Output the [X, Y] coordinate of the center of the cell containing the given text.  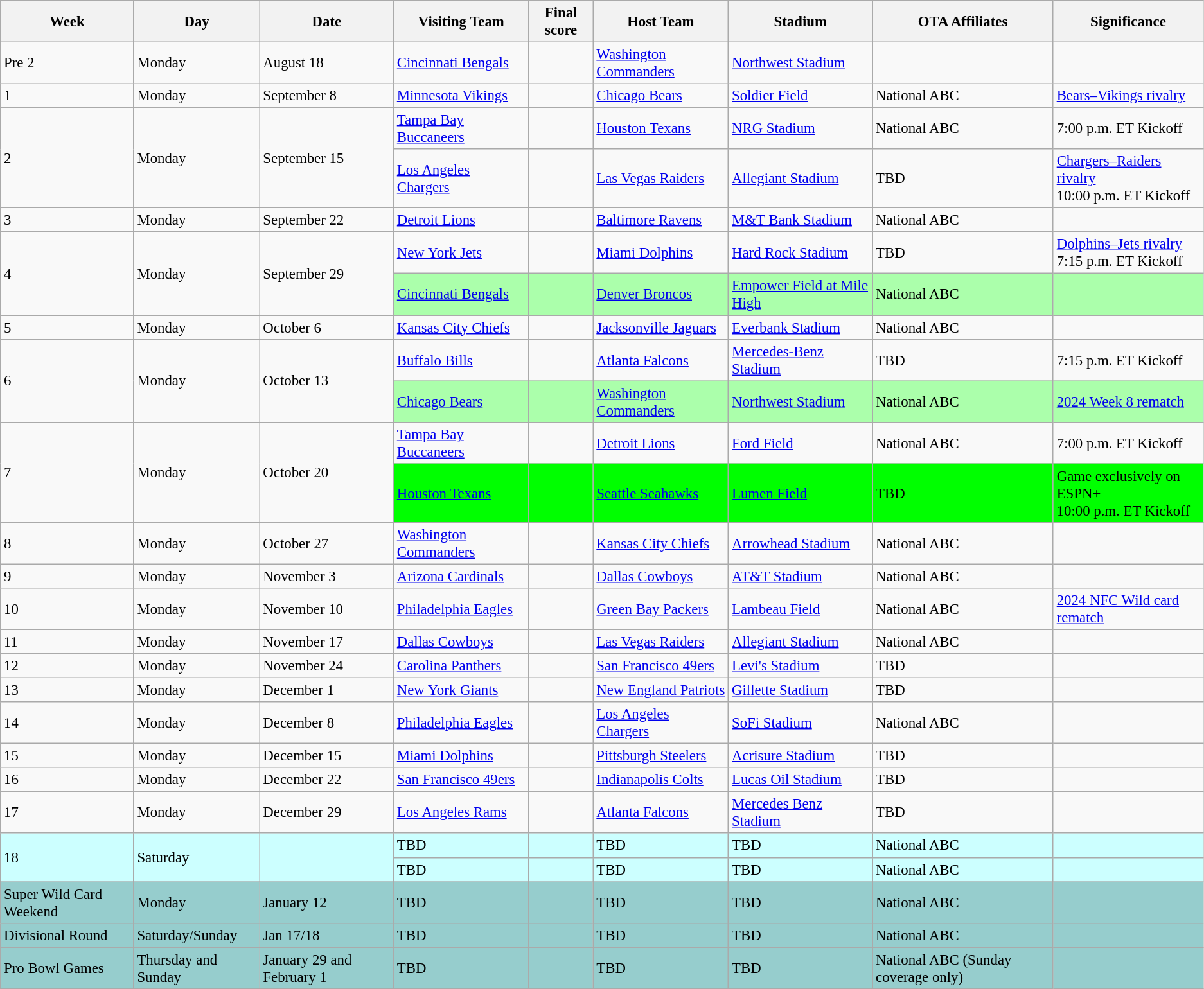
Pittsburgh Steelers [660, 756]
December 15 [326, 756]
Carolina Panthers [461, 666]
M&T Bank Stadium [801, 220]
7:15 p.m. ET Kickoff [1128, 360]
Jan 17/18 [326, 935]
Seattle Seahawks [660, 493]
Bears–Vikings rivalry [1128, 96]
Mercedes Benz Stadium [801, 813]
August 18 [326, 63]
7 [67, 472]
Saturday/Sunday [197, 935]
Denver Broncos [660, 294]
Pre 2 [67, 63]
Chargers–Raiders rivalry10:00 p.m. ET Kickoff [1128, 179]
December 29 [326, 813]
November 3 [326, 576]
Saturday [197, 858]
2 [67, 158]
Levi's Stadium [801, 666]
Significance [1128, 22]
Arrowhead Stadium [801, 543]
National ABC (Sunday coverage only) [963, 968]
Thursday and Sunday [197, 968]
Week [67, 22]
13 [67, 690]
Mercedes-Benz Stadium [801, 360]
September 8 [326, 96]
Date [326, 22]
Super Wild Card Weekend [67, 903]
Buffalo Bills [461, 360]
11 [67, 642]
January 12 [326, 903]
OTA Affiliates [963, 22]
2024 Week 8 rematch [1128, 402]
October 13 [326, 380]
Visiting Team [461, 22]
October 20 [326, 472]
1 [67, 96]
December 8 [326, 723]
AT&T Stadium [801, 576]
Baltimore Ravens [660, 220]
December 1 [326, 690]
Everbank Stadium [801, 328]
Dolphins–Jets rivalry7:15 p.m. ET Kickoff [1128, 253]
Divisional Round [67, 935]
Green Bay Packers [660, 609]
January 29 and February 1 [326, 968]
Lucas Oil Stadium [801, 780]
8 [67, 543]
Minnesota Vikings [461, 96]
New York Giants [461, 690]
October 6 [326, 328]
Acrisure Stadium [801, 756]
Empower Field at Mile High [801, 294]
Los Angeles Rams [461, 813]
September 29 [326, 274]
Indianapolis Colts [660, 780]
5 [67, 328]
September 22 [326, 220]
New York Jets [461, 253]
September 15 [326, 158]
Game exclusively on ESPN+10:00 p.m. ET Kickoff [1128, 493]
November 24 [326, 666]
6 [67, 380]
Soldier Field [801, 96]
2024 NFC Wild card rematch [1128, 609]
Jacksonville Jaguars [660, 328]
Lambeau Field [801, 609]
Host Team [660, 22]
Pro Bowl Games [67, 968]
17 [67, 813]
October 27 [326, 543]
Day [197, 22]
Arizona Cardinals [461, 576]
Final score [561, 22]
16 [67, 780]
9 [67, 576]
New England Patriots [660, 690]
Ford Field [801, 443]
SoFi Stadium [801, 723]
December 22 [326, 780]
10 [67, 609]
Hard Rock Stadium [801, 253]
November 10 [326, 609]
12 [67, 666]
3 [67, 220]
18 [67, 858]
Lumen Field [801, 493]
NRG Stadium [801, 128]
14 [67, 723]
15 [67, 756]
Gillette Stadium [801, 690]
November 17 [326, 642]
Stadium [801, 22]
4 [67, 274]
